Extract the (x, y) coordinate from the center of the cell holding the provided text.  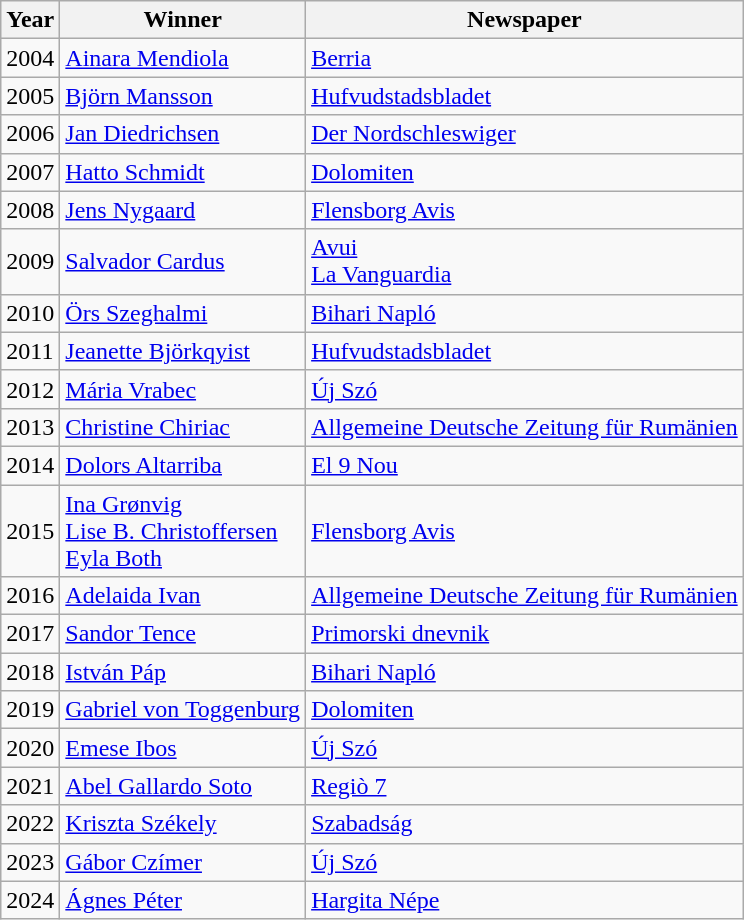
Newspaper (525, 20)
Winner (183, 20)
Year (30, 20)
2019 (30, 710)
Jan Diedrichsen (183, 134)
2007 (30, 172)
Örs Szeghalmi (183, 313)
2018 (30, 672)
2023 (30, 862)
2021 (30, 786)
Hatto Schmidt (183, 172)
2009 (30, 262)
Jeanette Björkqyist (183, 351)
Gabriel von Toggenburg (183, 710)
2006 (30, 134)
2022 (30, 824)
AvuiLa Vanguardia (525, 262)
Mária Vrabec (183, 389)
2010 (30, 313)
Kriszta Székely (183, 824)
Sandor Tence (183, 634)
2020 (30, 748)
Regiò 7 (525, 786)
2008 (30, 210)
Szabadság (525, 824)
2012 (30, 389)
2015 (30, 530)
Abel Gallardo Soto (183, 786)
Salvador Cardus (183, 262)
Primorski dnevnik (525, 634)
2013 (30, 427)
2024 (30, 900)
2016 (30, 596)
2004 (30, 58)
Ainara Mendiola (183, 58)
Der Nordschleswiger (525, 134)
2011 (30, 351)
Ágnes Péter (183, 900)
Ina GrønvigLise B. ChristoffersenEyla Both (183, 530)
Dolors Altarriba (183, 465)
El 9 Nou (525, 465)
Hargita Népe (525, 900)
Björn Mansson (183, 96)
Jens Nygaard (183, 210)
2017 (30, 634)
2005 (30, 96)
Gábor Czímer (183, 862)
Christine Chiriac (183, 427)
Berria (525, 58)
2014 (30, 465)
István Páp (183, 672)
Adelaida Ivan (183, 596)
Emese Ibos (183, 748)
